Search for the cell housing the specified text and yield its [X, Y] center coordinate. 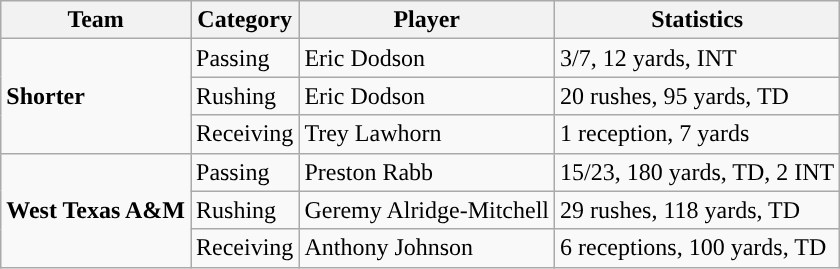
6 receptions, 100 yards, TD [698, 248]
Category [244, 20]
1 reception, 7 yards [698, 134]
Shorter [96, 96]
29 rushes, 118 yards, TD [698, 210]
Statistics [698, 20]
20 rushes, 95 yards, TD [698, 96]
Trey Lawhorn [427, 134]
Player [427, 20]
Anthony Johnson [427, 248]
3/7, 12 yards, INT [698, 58]
15/23, 180 yards, TD, 2 INT [698, 172]
Preston Rabb [427, 172]
West Texas A&M [96, 210]
Geremy Alridge-Mitchell [427, 210]
Team [96, 20]
